Extract the [x, y] coordinate from the center of the cell holding the provided text.  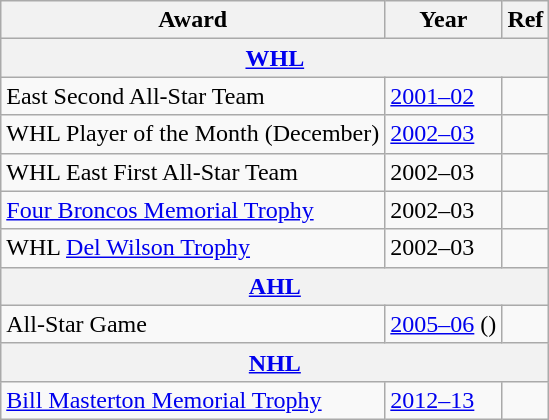
East Second All-Star Team [193, 96]
WHL Player of the Month (December) [193, 134]
Year [444, 20]
WHL Del Wilson Trophy [193, 248]
Award [193, 20]
2005–06 () [444, 324]
Ref [526, 20]
All-Star Game [193, 324]
AHL [275, 286]
Four Broncos Memorial Trophy [193, 210]
WHL [275, 58]
2012–13 [444, 400]
WHL East First All-Star Team [193, 172]
2001–02 [444, 96]
Bill Masterton Memorial Trophy [193, 400]
NHL [275, 362]
